Identify which cell holds the provided text, then report its (X, Y) central coordinate. 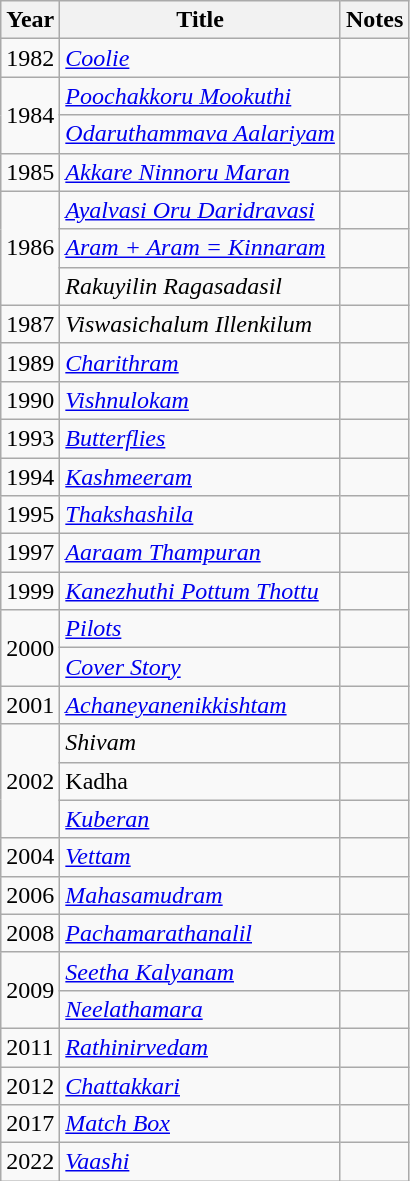
Thakshashila (200, 515)
Aaraam Thampuran (200, 553)
Vettam (200, 857)
Viswasichalum Illenkilum (200, 324)
2009 (30, 990)
Aram + Aram = Kinnaram (200, 248)
Mahasamudram (200, 895)
1986 (30, 248)
1990 (30, 400)
1999 (30, 591)
1984 (30, 115)
Rathinirvedam (200, 1047)
2000 (30, 648)
Vishnulokam (200, 400)
Year (30, 20)
Cover Story (200, 667)
Kanezhuthi Pottum Thottu (200, 591)
Neelathamara (200, 1009)
Odaruthammava Aalariyam (200, 134)
Pachamarathanalil (200, 933)
2004 (30, 857)
2008 (30, 933)
Title (200, 20)
Vaashi (200, 1162)
Shivam (200, 743)
Ayalvasi Oru Daridravasi (200, 210)
1985 (30, 172)
Match Box (200, 1124)
2022 (30, 1162)
Pilots (200, 629)
Seetha Kalyanam (200, 971)
Coolie (200, 58)
2012 (30, 1085)
Achaneyanenikkishtam (200, 705)
Notes (374, 20)
Kuberan (200, 819)
2002 (30, 781)
1995 (30, 515)
2001 (30, 705)
1982 (30, 58)
2017 (30, 1124)
Akkare Ninnoru Maran (200, 172)
Rakuyilin Ragasadasil (200, 286)
Kadha (200, 781)
1987 (30, 324)
Poochakkoru Mookuthi (200, 96)
Chattakkari (200, 1085)
2006 (30, 895)
1997 (30, 553)
2011 (30, 1047)
1993 (30, 438)
Kashmeeram (200, 477)
1994 (30, 477)
1989 (30, 362)
Butterflies (200, 438)
Charithram (200, 362)
